Provide the [x, y] coordinate of the cell's center where the given text is located.  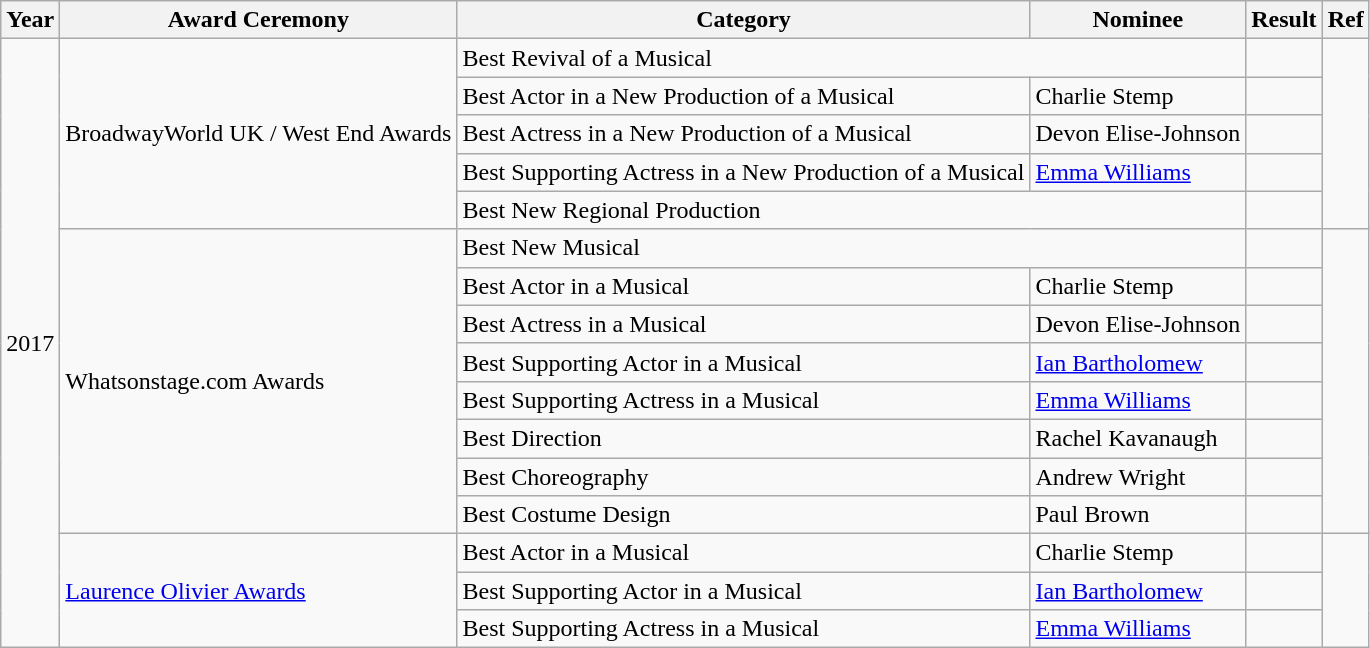
Best New Regional Production [852, 210]
Best Choreography [744, 477]
Year [30, 20]
Rachel Kavanaugh [1138, 438]
Best Direction [744, 438]
Best Actress in a New Production of a Musical [744, 134]
Category [744, 20]
Result [1284, 20]
Best New Musical [852, 248]
Best Actress in a Musical [744, 324]
Whatsonstage.com Awards [258, 381]
BroadwayWorld UK / West End Awards [258, 134]
Paul Brown [1138, 515]
Best Actor in a New Production of a Musical [744, 96]
Andrew Wright [1138, 477]
Ref [1346, 20]
Nominee [1138, 20]
Award Ceremony [258, 20]
Best Costume Design [744, 515]
Best Supporting Actress in a New Production of a Musical [744, 172]
Laurence Olivier Awards [258, 591]
2017 [30, 344]
Best Revival of a Musical [852, 58]
